Extract the [X, Y] coordinate from the center of the cell holding the provided text.  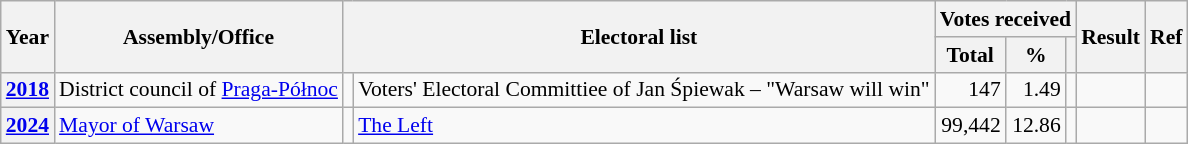
District council of Praga-Północ [198, 90]
Year [28, 36]
99,442 [970, 126]
Votes received [1006, 19]
The Left [644, 126]
Ref [1166, 36]
147 [970, 90]
Total [970, 55]
Electoral list [639, 36]
% [1036, 55]
1.49 [1036, 90]
12.86 [1036, 126]
Voters' Electoral Committiee of Jan Śpiewak – "Warsaw will win" [644, 90]
Result [1110, 36]
Mayor of Warsaw [198, 126]
2024 [28, 126]
2018 [28, 90]
Assembly/Office [198, 36]
